From the cell containing the given text, extract its center point as (x, y) coordinate. 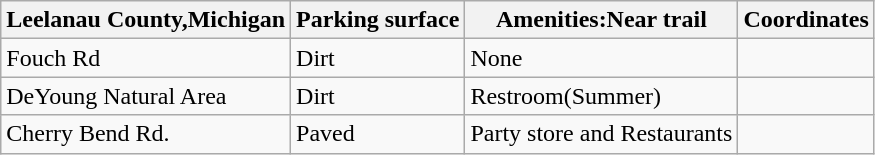
Fouch Rd (146, 58)
Amenities:Near trail (602, 20)
Party store and Restaurants (602, 134)
Leelanau County,Michigan (146, 20)
Cherry Bend Rd. (146, 134)
Restroom(Summer) (602, 96)
Parking surface (378, 20)
Coordinates (806, 20)
None (602, 58)
Paved (378, 134)
DeYoung Natural Area (146, 96)
